Extract the (X, Y) coordinate from the center of the cell holding the provided text.  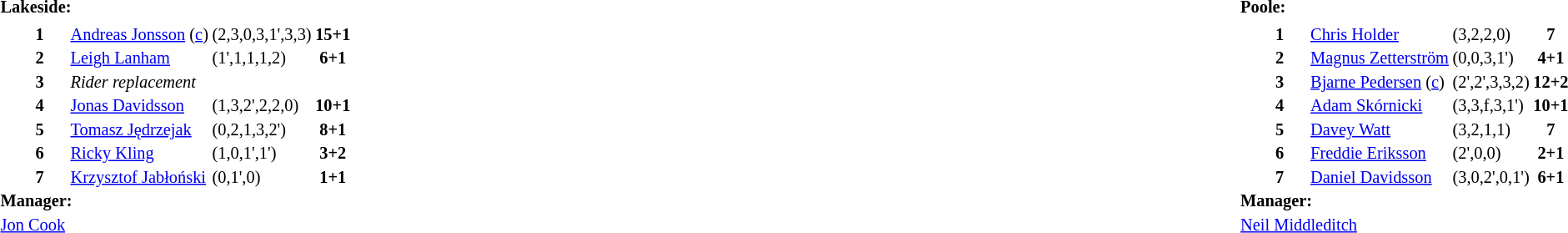
Jonas Davidsson (139, 107)
(0,2,1,3,2') (262, 130)
Krzysztof Jabłoński (139, 177)
Chris Holder (1380, 35)
Ricky Kling (139, 154)
Bjarne Pedersen (c) (1380, 82)
Magnus Zetterström (1380, 58)
(3,2,2,0) (1490, 35)
(1,3,2',2,2,0) (262, 107)
Andreas Jonsson (c) (139, 35)
(2,3,0,3,1',3,3) (262, 35)
Leigh Lanham (139, 58)
1+1 (333, 177)
(3,0,2',0,1') (1490, 177)
Tomasz Jędrzejak (139, 130)
Freddie Eriksson (1380, 154)
6+1 (333, 58)
(1',1,1,1,2) (262, 58)
Davey Watt (1380, 130)
(2',2',3,3,2) (1490, 82)
(2',0,0) (1490, 154)
(0,1',0) (262, 177)
Manager: (1345, 202)
15+1 (333, 35)
(1,0,1',1') (262, 154)
Rider replacement (139, 82)
(3,2,1,1) (1490, 130)
3+2 (333, 154)
Adam Skórnicki (1380, 107)
10+1 (333, 107)
(0,0,3,1') (1490, 58)
8+1 (333, 130)
(3,3,f,3,1') (1490, 107)
Daniel Davidsson (1380, 177)
